Provide the [x, y] coordinate of the cell's center where the given text is located.  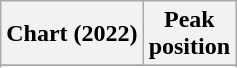
Chart (2022) [72, 34]
Peakposition [189, 34]
